Identify which cell holds the provided text, then report its [x, y] central coordinate. 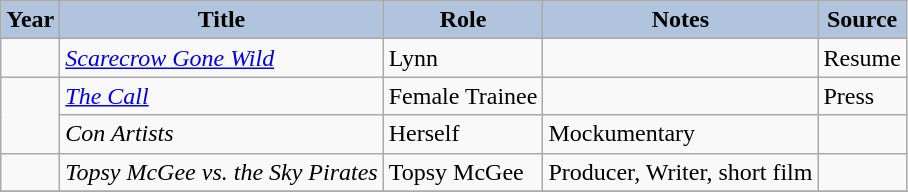
Herself [463, 134]
Role [463, 20]
Year [30, 20]
Source [862, 20]
Mockumentary [680, 134]
Topsy McGee [463, 172]
Scarecrow Gone Wild [222, 58]
Lynn [463, 58]
Press [862, 96]
Con Artists [222, 134]
Female Trainee [463, 96]
Title [222, 20]
The Call [222, 96]
Notes [680, 20]
Topsy McGee vs. the Sky Pirates [222, 172]
Resume [862, 58]
Producer, Writer, short film [680, 172]
